Identify which cell holds the provided text, then report its [x, y] central coordinate. 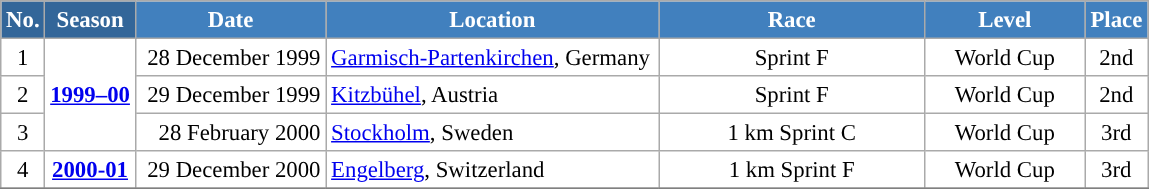
1999–00 [90, 96]
28 February 2000 [230, 133]
1 km Sprint F [792, 170]
2000-01 [90, 170]
1 km Sprint C [792, 133]
29 December 2000 [230, 170]
3 [23, 133]
Season [90, 20]
28 December 1999 [230, 58]
Place [1116, 20]
Engelberg, Switzerland [492, 170]
29 December 1999 [230, 95]
1 [23, 58]
Stockholm, Sweden [492, 133]
4 [23, 170]
No. [23, 20]
Kitzbühel, Austria [492, 95]
2 [23, 95]
Date [230, 20]
Level [1004, 20]
Location [492, 20]
Race [792, 20]
Garmisch-Partenkirchen, Germany [492, 58]
